Scan for the cell matching the given text and deliver its (X, Y) coordinate at center. 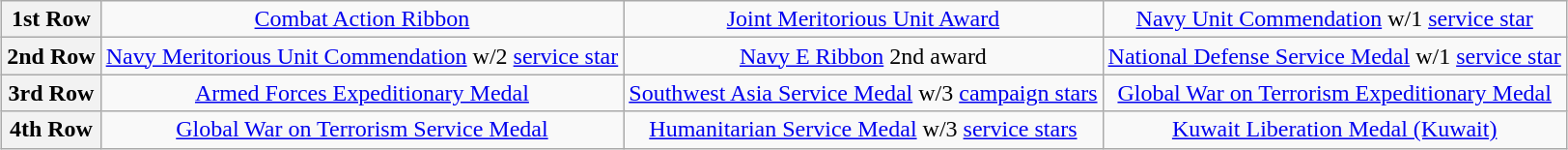
Navy Unit Commendation w/1 service star (1334, 19)
Southwest Asia Service Medal w/3 campaign stars (863, 93)
Armed Forces Expeditionary Medal (362, 93)
4th Row (51, 130)
2nd Row (51, 56)
Joint Meritorious Unit Award (863, 19)
3rd Row (51, 93)
National Defense Service Medal w/1 service star (1334, 56)
Combat Action Ribbon (362, 19)
Global War on Terrorism Service Medal (362, 130)
Humanitarian Service Medal w/3 service stars (863, 130)
1st Row (51, 19)
Navy Meritorious Unit Commendation w/2 service star (362, 56)
Navy E Ribbon 2nd award (863, 56)
Global War on Terrorism Expeditionary Medal (1334, 93)
Kuwait Liberation Medal (Kuwait) (1334, 130)
